Extract the (x, y) coordinate from the center of the cell holding the provided text.  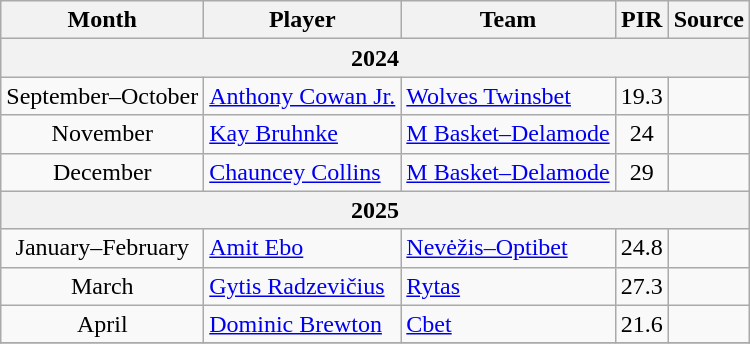
Player (302, 20)
September–October (102, 96)
January–February (102, 248)
19.3 (642, 96)
Amit Ebo (302, 248)
Wolves Twinsbet (508, 96)
27.3 (642, 286)
2025 (376, 210)
Kay Bruhnke (302, 134)
PIR (642, 20)
2024 (376, 58)
Anthony Cowan Jr. (302, 96)
Dominic Brewton (302, 324)
Cbet (508, 324)
Month (102, 20)
21.6 (642, 324)
24.8 (642, 248)
March (102, 286)
29 (642, 172)
Team (508, 20)
Source (708, 20)
Nevėžis–Optibet (508, 248)
November (102, 134)
24 (642, 134)
Chauncey Collins (302, 172)
December (102, 172)
April (102, 324)
Gytis Radzevičius (302, 286)
Rytas (508, 286)
